Return (X, Y) of the center of cell containing provided text 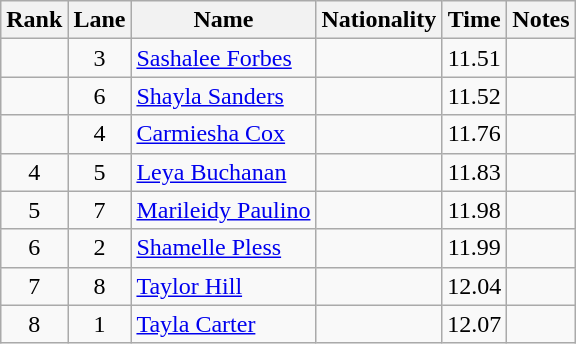
11.83 (474, 172)
Nationality (379, 20)
3 (100, 58)
Tayla Carter (224, 324)
12.07 (474, 324)
2 (100, 248)
Name (224, 20)
Time (474, 20)
1 (100, 324)
Rank (34, 20)
11.99 (474, 248)
11.98 (474, 210)
12.04 (474, 286)
11.51 (474, 58)
Marileidy Paulino (224, 210)
11.52 (474, 96)
Sashalee Forbes (224, 58)
Taylor Hill (224, 286)
Carmiesha Cox (224, 134)
Shayla Sanders (224, 96)
11.76 (474, 134)
Lane (100, 20)
Leya Buchanan (224, 172)
Shamelle Pless (224, 248)
Notes (541, 20)
